Locate the cell with the specified text and output its [x, y] center coordinate. 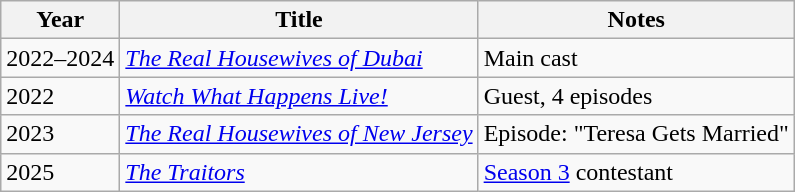
Year [60, 20]
2022 [60, 96]
2023 [60, 134]
The Real Housewives of New Jersey [299, 134]
Title [299, 20]
Watch What Happens Live! [299, 96]
Guest, 4 episodes [636, 96]
The Traitors [299, 172]
Episode: "Teresa Gets Married" [636, 134]
Main cast [636, 58]
2022–2024 [60, 58]
Notes [636, 20]
The Real Housewives of Dubai [299, 58]
Season 3 contestant [636, 172]
2025 [60, 172]
